Scan for the cell matching the given text and deliver its [X, Y] coordinate at center. 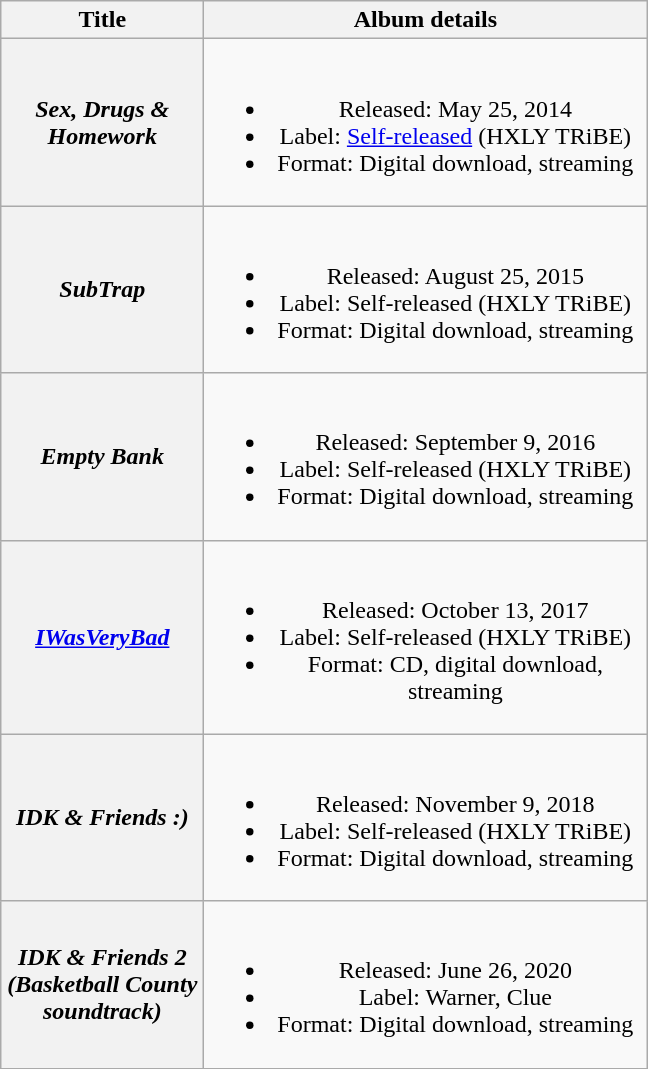
Released: November 9, 2018Label: Self-released (HXLY TRiBE)Format: Digital download, streaming [426, 818]
Released: September 9, 2016Label: Self-released (HXLY TRiBE)Format: Digital download, streaming [426, 456]
Title [102, 20]
SubTrap [102, 290]
Released: August 25, 2015Label: Self-released (HXLY TRiBE)Format: Digital download, streaming [426, 290]
Album details [426, 20]
Released: May 25, 2014Label: Self-released (HXLY TRiBE)Format: Digital download, streaming [426, 122]
IDK & Friends 2 (Basketball County soundtrack) [102, 984]
Empty Bank [102, 456]
IWasVeryBad [102, 637]
Sex, Drugs & Homework [102, 122]
Released: June 26, 2020Label: Warner, ClueFormat: Digital download, streaming [426, 984]
Released: October 13, 2017Label: Self-released (HXLY TRiBE)Format: CD, digital download, streaming [426, 637]
IDK & Friends :) [102, 818]
